Search for the cell housing the specified text and yield its (X, Y) center coordinate. 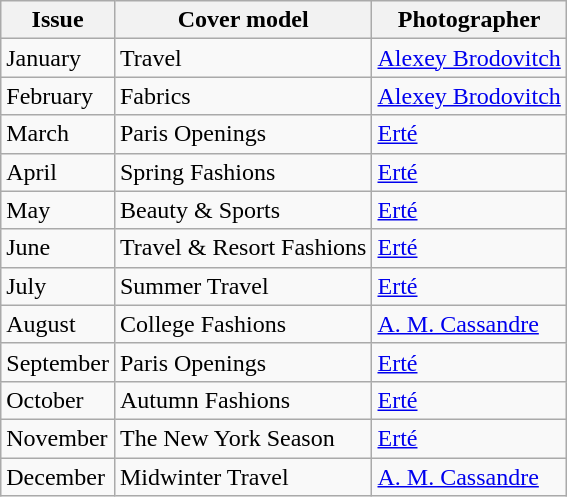
Summer Travel (243, 286)
Autumn Fashions (243, 400)
Beauty & Sports (243, 210)
The New York Season (243, 438)
April (58, 172)
January (58, 58)
May (58, 210)
February (58, 96)
Travel (243, 58)
Photographer (469, 20)
Fabrics (243, 96)
July (58, 286)
March (58, 134)
December (58, 477)
October (58, 400)
September (58, 362)
Issue (58, 20)
Midwinter Travel (243, 477)
August (58, 324)
June (58, 248)
Cover model (243, 20)
Travel & Resort Fashions (243, 248)
College Fashions (243, 324)
Spring Fashions (243, 172)
November (58, 438)
